Search for the cell housing the specified text and yield its (X, Y) center coordinate. 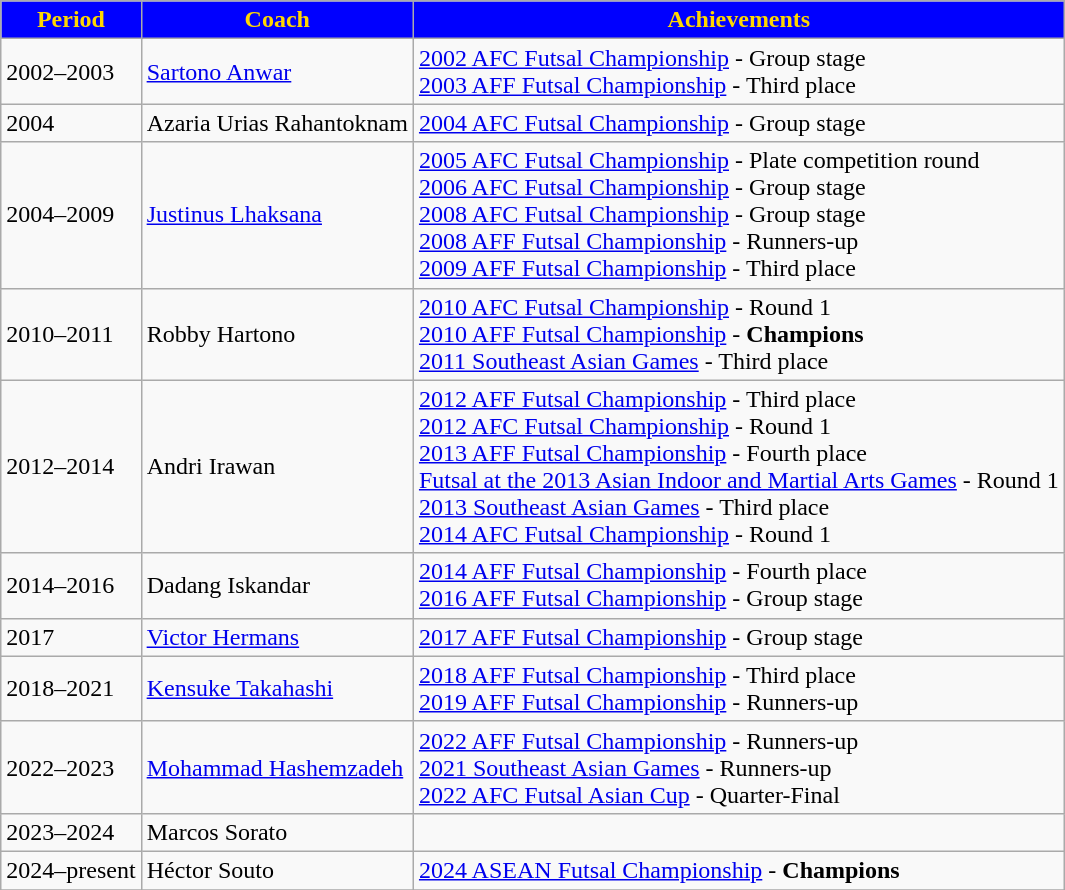
2022–2023 (71, 767)
Dadang Iskandar (277, 586)
2023–2024 (71, 832)
2002 AFC Futsal Championship - Group stage2003 AFF Futsal Championship - Third place (738, 72)
Kensuke Takahashi (277, 688)
2004 AFC Futsal Championship - Group stage (738, 123)
2022 AFF Futsal Championship - Runners-up2021 Southeast Asian Games - Runners-up2022 AFC Futsal Asian Cup - Quarter-Final (738, 767)
2018 AFF Futsal Championship - Third place2019 AFF Futsal Championship - Runners-up (738, 688)
2010–2011 (71, 334)
Robby Hartono (277, 334)
2024 ASEAN Futsal Championship - Champions (738, 870)
Period (71, 20)
Victor Hermans (277, 637)
Andri Irawan (277, 466)
2010 AFC Futsal Championship - Round 12010 AFF Futsal Championship - Champions2011 Southeast Asian Games - Third place (738, 334)
2014 AFF Futsal Championship - Fourth place2016 AFF Futsal Championship - Group stage (738, 586)
Coach (277, 20)
Marcos Sorato (277, 832)
Justinus Lhaksana (277, 215)
Héctor Souto (277, 870)
2024–present (71, 870)
Mohammad Hashemzadeh (277, 767)
2004 (71, 123)
2004–2009 (71, 215)
2017 AFF Futsal Championship - Group stage (738, 637)
Achievements (738, 20)
Sartono Anwar (277, 72)
2012–2014 (71, 466)
2017 (71, 637)
2002–2003 (71, 72)
2014–2016 (71, 586)
Azaria Urias Rahantoknam (277, 123)
2018–2021 (71, 688)
